Output the (X, Y) coordinate of the center of the cell containing the given text.  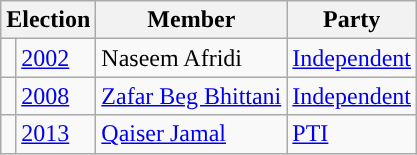
2013 (56, 134)
Zafar Beg Bhittani (192, 96)
Qaiser Jamal (192, 134)
Party (352, 20)
Member (192, 20)
PTI (352, 134)
Election (48, 20)
2002 (56, 58)
Naseem Afridi (192, 58)
2008 (56, 96)
